Scan for the cell matching the given text and deliver its [x, y] coordinate at center. 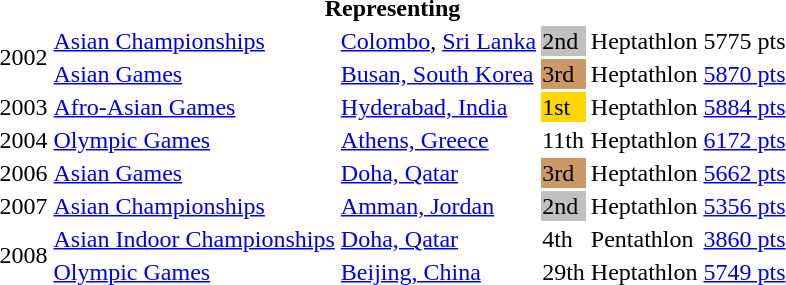
Hyderabad, India [438, 107]
11th [564, 140]
1st [564, 107]
Olympic Games [194, 140]
4th [564, 239]
Pentathlon [644, 239]
Athens, Greece [438, 140]
Colombo, Sri Lanka [438, 41]
Asian Indoor Championships [194, 239]
Amman, Jordan [438, 206]
Afro-Asian Games [194, 107]
Busan, South Korea [438, 74]
